From the cell containing the given text, extract its center point as (X, Y) coordinate. 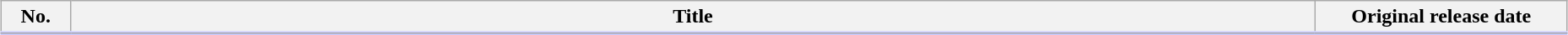
Title (693, 17)
Original release date (1441, 17)
No. (35, 17)
